Determine the [x, y] coordinate at the center of the cell enclosing the given text.  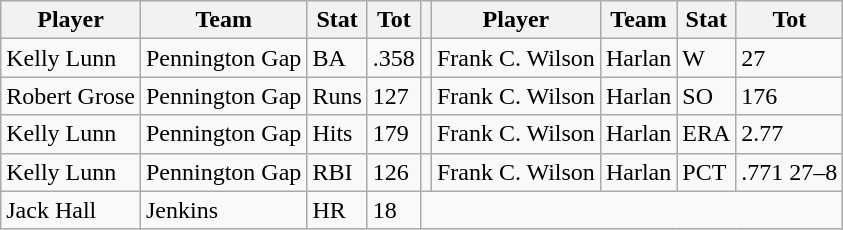
179 [394, 134]
HR [337, 210]
PCT [706, 172]
127 [394, 96]
27 [790, 58]
SO [706, 96]
126 [394, 172]
ERA [706, 134]
Jenkins [223, 210]
.358 [394, 58]
2.77 [790, 134]
18 [394, 210]
Robert Grose [71, 96]
W [706, 58]
Hits [337, 134]
RBI [337, 172]
Jack Hall [71, 210]
BA [337, 58]
176 [790, 96]
.771 27–8 [790, 172]
Runs [337, 96]
